Identify which cell holds the provided text, then report its (x, y) central coordinate. 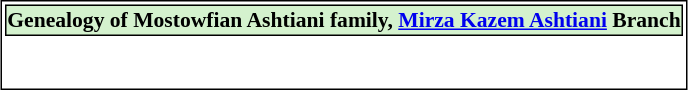
Genealogy of Mostowfian Ashtiani family, Mirza Kazem Ashtiani Branch (344, 20)
